Scan for the cell matching the given text and deliver its (X, Y) coordinate at center. 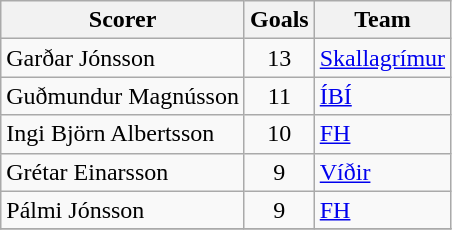
Goals (279, 20)
10 (279, 134)
Garðar Jónsson (123, 58)
ÍBÍ (382, 96)
Skallagrímur (382, 58)
13 (279, 58)
Team (382, 20)
11 (279, 96)
Ingi Björn Albertsson (123, 134)
Guðmundur Magnússon (123, 96)
Pálmi Jónsson (123, 210)
Víðir (382, 172)
Scorer (123, 20)
Grétar Einarsson (123, 172)
